Return the [x, y] coordinate for the center point of the cell that contains the specified text.  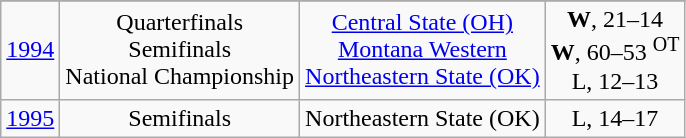
Semifinals [180, 118]
1994 [30, 50]
W, 21–14W, 60–53 OTL, 12–13 [615, 50]
QuarterfinalsSemifinalsNational Championship [180, 50]
L, 14–17 [615, 118]
Northeastern State (OK) [423, 118]
Central State (OH)Montana WesternNortheastern State (OK) [423, 50]
1995 [30, 118]
